Determine the (x, y) coordinate at the center of the cell enclosing the given text.  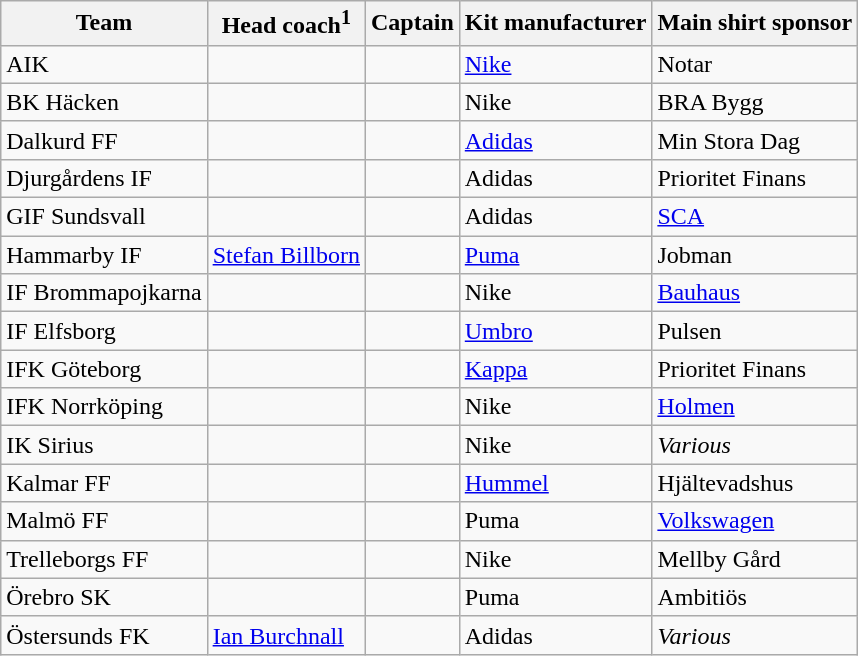
Kappa (556, 369)
Östersunds FK (104, 635)
Pulsen (755, 331)
Volkswagen (755, 521)
Djurgårdens IF (104, 178)
Ian Burchnall (286, 635)
IF Elfsborg (104, 331)
Jobman (755, 255)
Notar (755, 64)
IK Sirius (104, 445)
Malmö FF (104, 521)
SCA (755, 217)
Main shirt sponsor (755, 24)
Min Stora Dag (755, 140)
BRA Bygg (755, 102)
Head coach1 (286, 24)
IFK Norrköping (104, 407)
BK Häcken (104, 102)
Bauhaus (755, 293)
IF Brommapojkarna (104, 293)
Hammarby IF (104, 255)
Ambitiös (755, 597)
IFK Göteborg (104, 369)
Hjältevadshus (755, 483)
Holmen (755, 407)
Mellby Gård (755, 559)
GIF Sundsvall (104, 217)
Trelleborgs FF (104, 559)
Kit manufacturer (556, 24)
Örebro SK (104, 597)
Dalkurd FF (104, 140)
Kalmar FF (104, 483)
Umbro (556, 331)
Captain (413, 24)
AIK (104, 64)
Team (104, 24)
Hummel (556, 483)
Stefan Billborn (286, 255)
